From the cell containing the given text, extract its center point as (X, Y) coordinate. 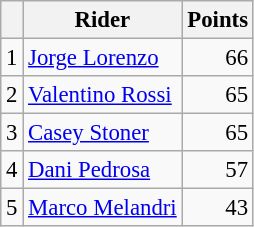
Rider (102, 20)
Points (218, 20)
5 (12, 208)
Valentino Rossi (102, 95)
Jorge Lorenzo (102, 58)
57 (218, 170)
66 (218, 58)
2 (12, 95)
4 (12, 170)
Dani Pedrosa (102, 170)
Casey Stoner (102, 133)
Marco Melandri (102, 208)
3 (12, 133)
1 (12, 58)
43 (218, 208)
